From the cell containing the given text, extract its center point as [x, y] coordinate. 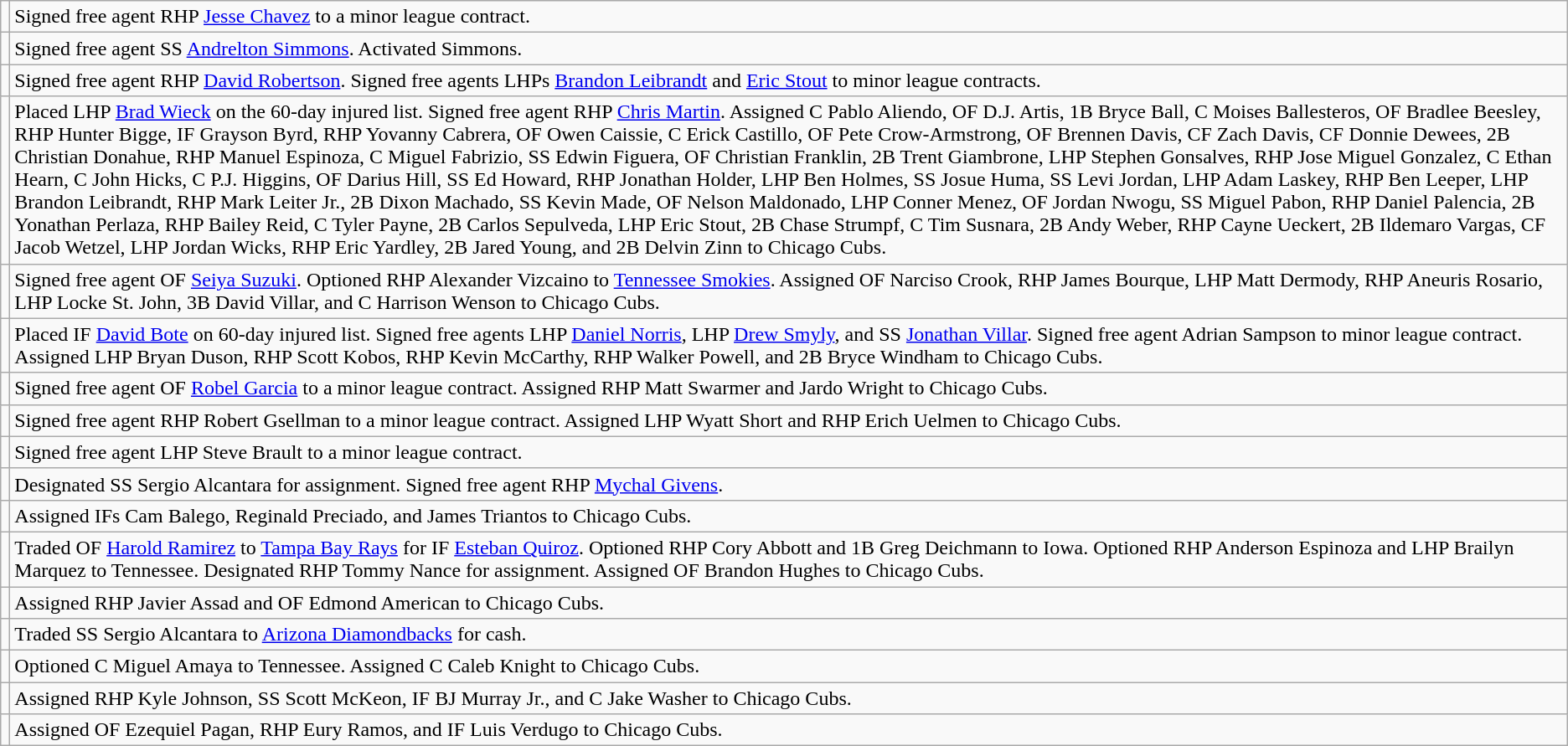
Signed free agent RHP David Robertson. Signed free agents LHPs Brandon Leibrandt and Eric Stout to minor league contracts. [789, 80]
Signed free agent RHP Robert Gsellman to a minor league contract. Assigned LHP Wyatt Short and RHP Erich Uelmen to Chicago Cubs. [789, 420]
Assigned IFs Cam Balego, Reginald Preciado, and James Triantos to Chicago Cubs. [789, 516]
Traded SS Sergio Alcantara to Arizona Diamondbacks for cash. [789, 635]
Assigned RHP Kyle Johnson, SS Scott McKeon, IF BJ Murray Jr., and C Jake Washer to Chicago Cubs. [789, 698]
Optioned C Miguel Amaya to Tennessee. Assigned C Caleb Knight to Chicago Cubs. [789, 666]
Signed free agent SS Andrelton Simmons. Activated Simmons. [789, 49]
Assigned RHP Javier Assad and OF Edmond American to Chicago Cubs. [789, 602]
Designated SS Sergio Alcantara for assignment. Signed free agent RHP Mychal Givens. [789, 484]
Signed free agent LHP Steve Brault to a minor league contract. [789, 452]
Signed free agent OF Robel Garcia to a minor league contract. Assigned RHP Matt Swarmer and Jardo Wright to Chicago Cubs. [789, 388]
Assigned OF Ezequiel Pagan, RHP Eury Ramos, and IF Luis Verdugo to Chicago Cubs. [789, 730]
Signed free agent RHP Jesse Chavez to a minor league contract. [789, 17]
